Detect which cell encompasses the target text, then output its (x, y) center coordinate. 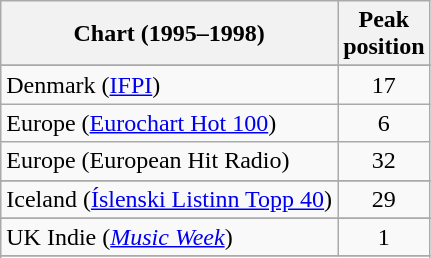
UK Indie (Music Week) (170, 237)
29 (384, 199)
Chart (1995–1998) (170, 34)
Iceland (Íslenski Listinn Topp 40) (170, 199)
Europe (European Hit Radio) (170, 161)
32 (384, 161)
17 (384, 85)
1 (384, 237)
Denmark (IFPI) (170, 85)
Europe (Eurochart Hot 100) (170, 123)
6 (384, 123)
Peakposition (384, 34)
